Determine the [X, Y] coordinate at the center of the cell enclosing the given text.  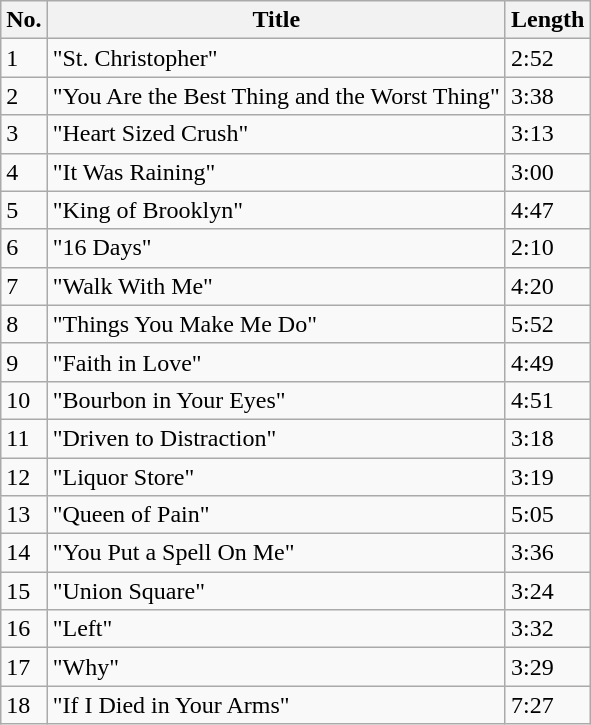
3:13 [547, 134]
13 [24, 515]
1 [24, 58]
3:38 [547, 96]
2:52 [547, 58]
2 [24, 96]
4:49 [547, 362]
18 [24, 705]
3:36 [547, 553]
5 [24, 210]
3:19 [547, 477]
"St. Christopher" [276, 58]
4:20 [547, 286]
"Bourbon in Your Eyes" [276, 400]
Length [547, 20]
"If I Died in Your Arms" [276, 705]
3:32 [547, 629]
3:00 [547, 172]
"Queen of Pain" [276, 515]
15 [24, 591]
4:51 [547, 400]
"Walk With Me" [276, 286]
"Union Square" [276, 591]
12 [24, 477]
7 [24, 286]
9 [24, 362]
"You Put a Spell On Me" [276, 553]
10 [24, 400]
"Driven to Distraction" [276, 438]
Title [276, 20]
2:10 [547, 248]
No. [24, 20]
"Liquor Store" [276, 477]
3 [24, 134]
"King of Brooklyn" [276, 210]
"Why" [276, 667]
3:29 [547, 667]
4:47 [547, 210]
5:52 [547, 324]
3:18 [547, 438]
5:05 [547, 515]
"Left" [276, 629]
"16 Days" [276, 248]
"Faith in Love" [276, 362]
"It Was Raining" [276, 172]
17 [24, 667]
14 [24, 553]
4 [24, 172]
7:27 [547, 705]
8 [24, 324]
"You Are the Best Thing and the Worst Thing" [276, 96]
11 [24, 438]
16 [24, 629]
"Heart Sized Crush" [276, 134]
3:24 [547, 591]
"Things You Make Me Do" [276, 324]
6 [24, 248]
